Pinpoint the cell where the given text exists, returning its (x, y) midpoint coordinate. 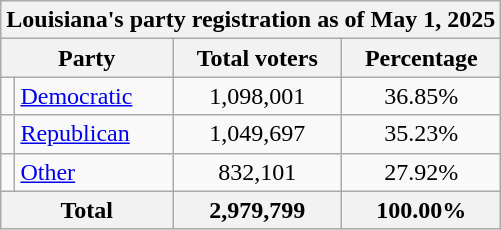
Party (87, 58)
Louisiana's party registration as of May 1, 2025 (251, 20)
35.23% (422, 134)
Other (94, 172)
Percentage (422, 58)
100.00% (422, 210)
36.85% (422, 96)
27.92% (422, 172)
Democratic (94, 96)
1,049,697 (258, 134)
Republican (94, 134)
832,101 (258, 172)
Total (87, 210)
1,098,001 (258, 96)
Total voters (258, 58)
2,979,799 (258, 210)
